Find where the given text appears and provide that cell's center as [x, y] coordinate. 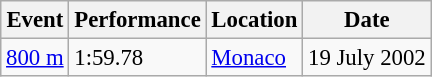
1:59.78 [138, 58]
Date [367, 20]
19 July 2002 [367, 58]
Location [254, 20]
Performance [138, 20]
Monaco [254, 58]
Event [35, 20]
800 m [35, 58]
